Output the (X, Y) coordinate of the center of the cell containing the given text.  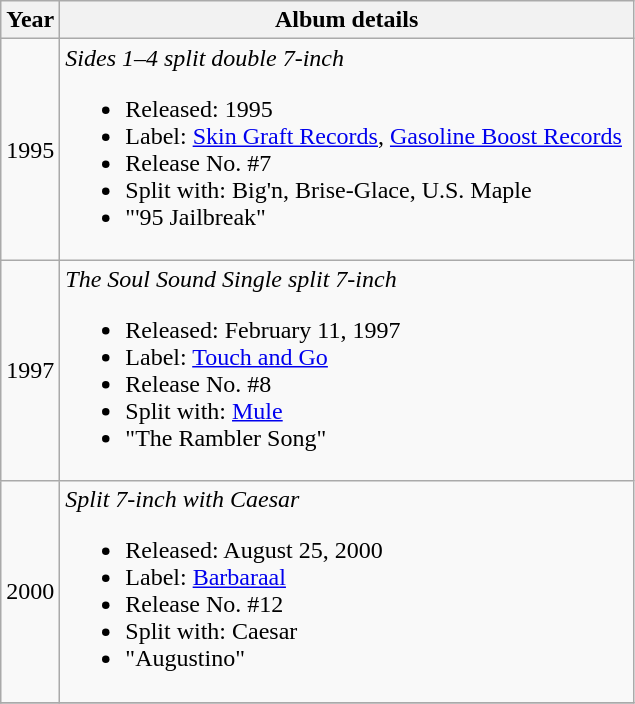
Year (30, 20)
Album details (347, 20)
1997 (30, 370)
Split 7-inch with CaesarReleased: August 25, 2000Label: BarbaraalRelease No. #12Split with: Caesar"Augustino" (347, 592)
1995 (30, 150)
2000 (30, 592)
The Soul Sound Single split 7-inchReleased: February 11, 1997Label: Touch and GoRelease No. #8Split with: Mule"The Rambler Song" (347, 370)
